From the cell containing the given text, extract its center point as (X, Y) coordinate. 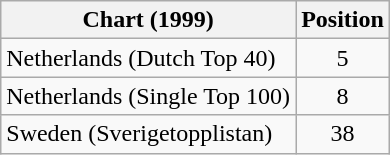
Netherlands (Single Top 100) (148, 96)
38 (343, 134)
Netherlands (Dutch Top 40) (148, 58)
5 (343, 58)
Sweden (Sverigetopplistan) (148, 134)
Position (343, 20)
Chart (1999) (148, 20)
8 (343, 96)
